Detect which cell encompasses the target text, then output its [x, y] center coordinate. 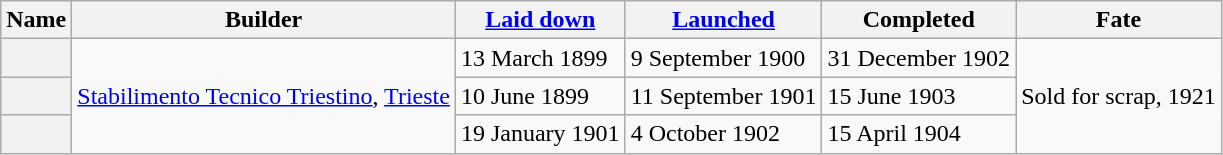
15 June 1903 [919, 96]
Fate [1119, 20]
Launched [724, 20]
Name [36, 20]
9 September 1900 [724, 58]
15 April 1904 [919, 134]
Completed [919, 20]
Builder [264, 20]
Sold for scrap, 1921 [1119, 96]
19 January 1901 [540, 134]
10 June 1899 [540, 96]
31 December 1902 [919, 58]
11 September 1901 [724, 96]
13 March 1899 [540, 58]
Laid down [540, 20]
Stabilimento Tecnico Triestino, Trieste [264, 96]
4 October 1902 [724, 134]
